Return the [X, Y] coordinate for the center point of the cell that contains the specified text.  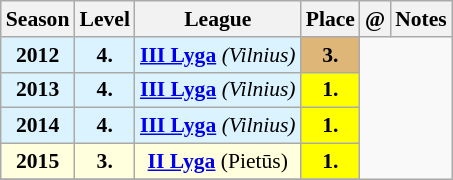
Level [104, 19]
2013 [38, 90]
Season [38, 19]
II Lyga (Pietūs) [218, 162]
League [218, 19]
2015 [38, 162]
2012 [38, 55]
@ [375, 19]
2014 [38, 126]
Place [330, 19]
Notes [421, 19]
